For the text-containing cell, return its midpoint in [x, y] coordinate format. 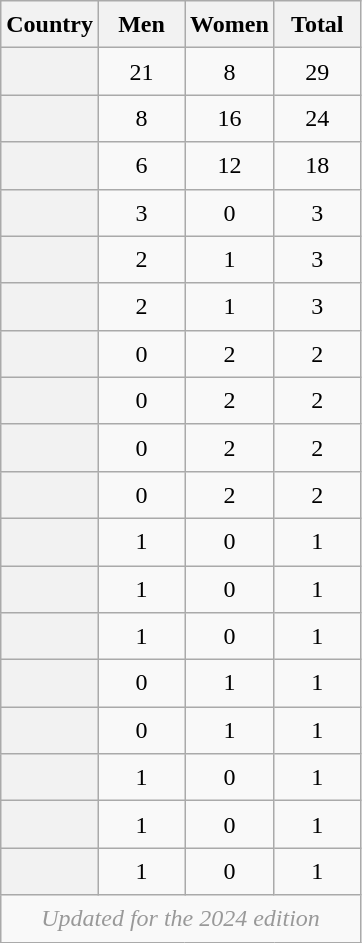
18 [317, 166]
Total [317, 24]
Updated for the 2024 edition [181, 918]
12 [230, 166]
21 [141, 72]
Country [50, 24]
6 [141, 166]
Men [141, 24]
29 [317, 72]
Women [230, 24]
16 [230, 118]
24 [317, 118]
